Identify which cell holds the provided text, then report its (X, Y) central coordinate. 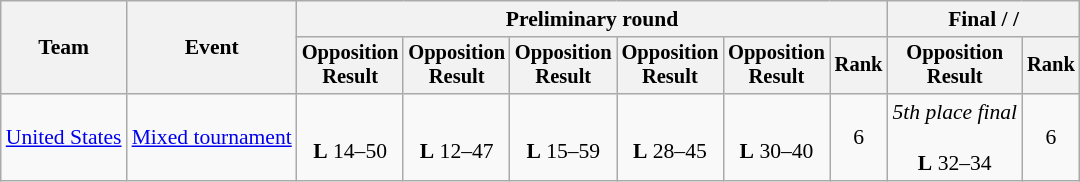
United States (64, 138)
5th place finalL 32–34 (954, 138)
Mixed tournament (212, 138)
L 12–47 (456, 138)
L 30–40 (776, 138)
L 28–45 (670, 138)
Team (64, 48)
Final / / (983, 19)
Event (212, 48)
L 15–59 (564, 138)
L 14–50 (350, 138)
Preliminary round (592, 19)
